Extract the (X, Y) coordinate from the center of the cell holding the provided text.  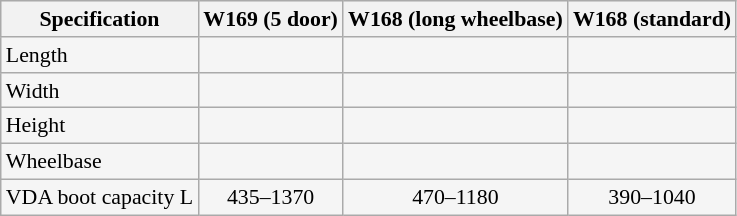
Wheelbase (100, 161)
W168 (standard) (652, 18)
435–1370 (270, 197)
W169 (5 door) (270, 18)
Length (100, 54)
Height (100, 125)
Width (100, 90)
Specification (100, 18)
W168 (long wheelbase) (456, 18)
470–1180 (456, 197)
VDA boot capacity L (100, 197)
390–1040 (652, 197)
